Detect which cell encompasses the target text, then output its [x, y] center coordinate. 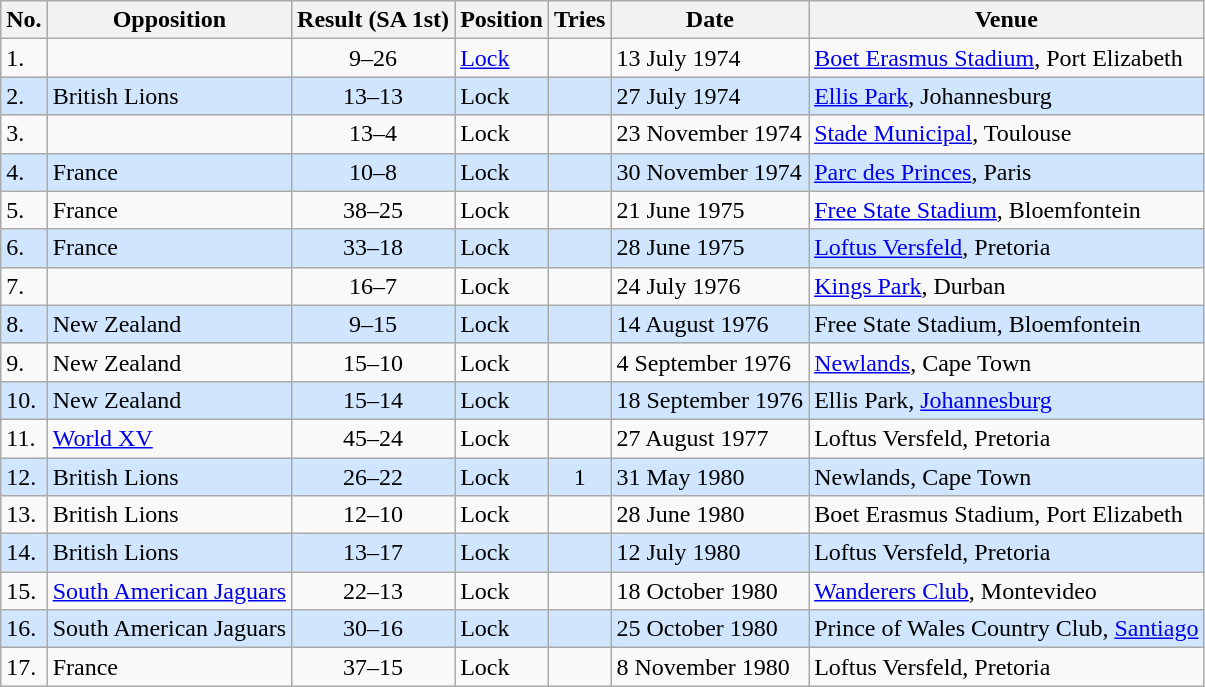
16–7 [374, 286]
Prince of Wales Country Club, Santiago [1006, 629]
13. [24, 515]
15. [24, 591]
5. [24, 210]
30–16 [374, 629]
31 May 1980 [710, 477]
Tries [580, 20]
8 November 1980 [710, 667]
11. [24, 438]
33–18 [374, 248]
Parc des Princes, Paris [1006, 172]
14 August 1976 [710, 324]
1. [24, 58]
37–15 [374, 667]
23 November 1974 [710, 134]
15–10 [374, 362]
World XV [169, 438]
28 June 1975 [710, 248]
9. [24, 362]
26–22 [374, 477]
13–13 [374, 96]
38–25 [374, 210]
10–8 [374, 172]
3. [24, 134]
17. [24, 667]
12–10 [374, 515]
10. [24, 400]
1 [580, 477]
30 November 1974 [710, 172]
24 July 1976 [710, 286]
8. [24, 324]
27 August 1977 [710, 438]
4. [24, 172]
Kings Park, Durban [1006, 286]
18 September 1976 [710, 400]
16. [24, 629]
18 October 1980 [710, 591]
25 October 1980 [710, 629]
Venue [1006, 20]
12. [24, 477]
No. [24, 20]
27 July 1974 [710, 96]
15–14 [374, 400]
9–15 [374, 324]
21 June 1975 [710, 210]
2. [24, 96]
13 July 1974 [710, 58]
Stade Municipal, Toulouse [1006, 134]
28 June 1980 [710, 515]
14. [24, 553]
Position [502, 20]
Date [710, 20]
13–4 [374, 134]
12 July 1980 [710, 553]
7. [24, 286]
Opposition [169, 20]
Wanderers Club, Montevideo [1006, 591]
22–13 [374, 591]
13–17 [374, 553]
9–26 [374, 58]
6. [24, 248]
Result (SA 1st) [374, 20]
4 September 1976 [710, 362]
45–24 [374, 438]
